Output the [x, y] coordinate of the center of the cell containing the given text.  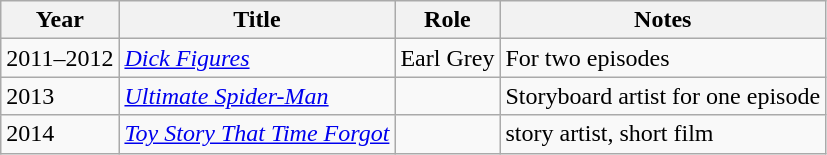
2011–2012 [60, 58]
story artist, short film [663, 134]
Earl Grey [448, 58]
Storyboard artist for one episode [663, 96]
For two episodes [663, 58]
Year [60, 20]
Dick Figures [257, 58]
2014 [60, 134]
Title [257, 20]
Role [448, 20]
Toy Story That Time Forgot [257, 134]
Notes [663, 20]
Ultimate Spider-Man [257, 96]
2013 [60, 96]
